Scan for the cell matching the given text and deliver its [X, Y] coordinate at center. 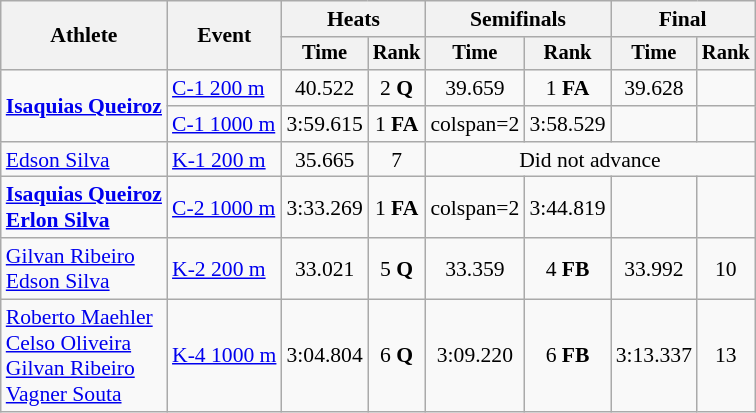
3:13.337 [654, 356]
35.665 [324, 160]
C-2 1000 m [224, 208]
Isaquias QueirozErlon Silva [84, 208]
4 FB [567, 268]
K-4 1000 m [224, 356]
39.659 [474, 88]
33.359 [474, 268]
2 Q [397, 88]
3:33.269 [324, 208]
33.021 [324, 268]
6 Q [397, 356]
10 [726, 268]
C-1 200 m [224, 88]
Edson Silva [84, 160]
3:04.804 [324, 356]
Semifinals [518, 19]
Did not advance [590, 160]
Final [683, 19]
5 Q [397, 268]
3:58.529 [567, 124]
Athlete [84, 36]
Roberto MaehlerCelso OliveiraGilvan RibeiroVagner Souta [84, 356]
6 FB [567, 356]
7 [397, 160]
3:44.819 [567, 208]
Isaquias Queiroz [84, 106]
Event [224, 36]
K-1 200 m [224, 160]
Heats [353, 19]
C-1 1000 m [224, 124]
40.522 [324, 88]
Gilvan RibeiroEdson Silva [84, 268]
K-2 200 m [224, 268]
3:59.615 [324, 124]
39.628 [654, 88]
13 [726, 356]
3:09.220 [474, 356]
33.992 [654, 268]
